Scan for the cell matching the given text and deliver its (X, Y) coordinate at center. 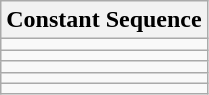
Constant Sequence (104, 20)
